Output the [x, y] coordinate of the center of the cell containing the given text.  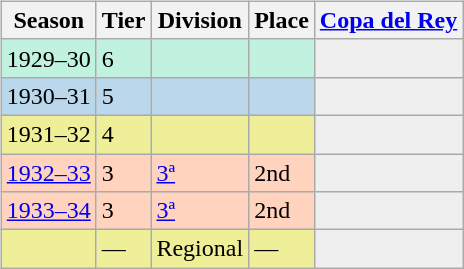
4 [124, 134]
Place [282, 20]
1930–31 [48, 96]
1929–30 [48, 58]
6 [124, 58]
1933–34 [48, 211]
1932–33 [48, 173]
1931–32 [48, 134]
Tier [124, 20]
Season [48, 20]
Division [200, 20]
5 [124, 96]
Copa del Rey [388, 20]
Regional [200, 249]
